Output the (X, Y) coordinate of the center of the cell containing the given text.  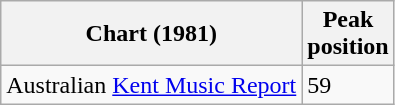
Australian Kent Music Report (152, 85)
59 (348, 85)
Peakposition (348, 34)
Chart (1981) (152, 34)
